For the text-containing cell, return its midpoint in [x, y] coordinate format. 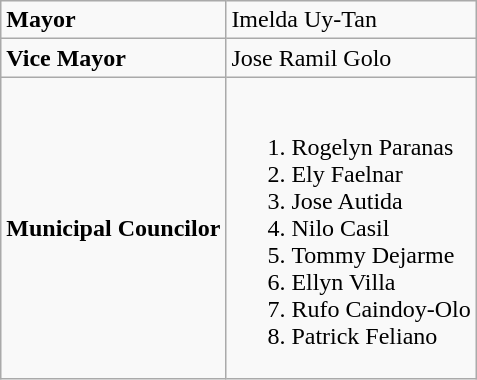
Vice Mayor [114, 58]
Mayor [114, 20]
Rogelyn ParanasEly FaelnarJose AutidaNilo CasilTommy DejarmeEllyn VillaRufo Caindoy-OloPatrick Feliano [351, 228]
Imelda Uy-Tan [351, 20]
Jose Ramil Golo [351, 58]
Municipal Councilor [114, 228]
